Search for the cell housing the specified text and yield its (X, Y) center coordinate. 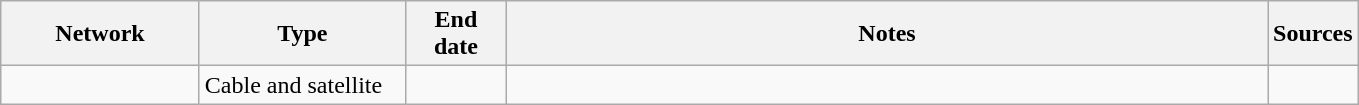
Cable and satellite (302, 85)
Notes (886, 34)
End date (456, 34)
Type (302, 34)
Network (100, 34)
Sources (1314, 34)
